From the cell containing the given text, extract its center point as [x, y] coordinate. 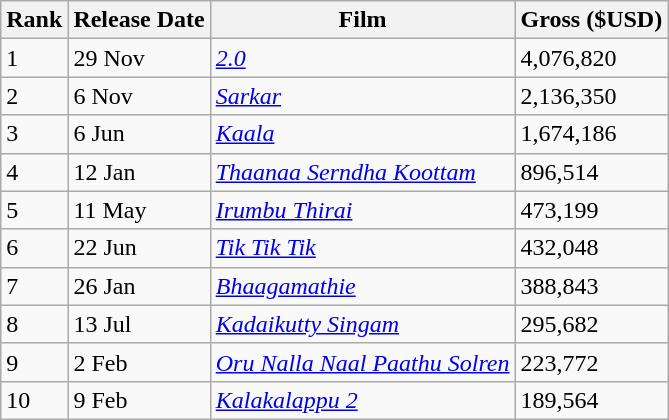
9 [34, 362]
26 Jan [139, 286]
Gross ($USD) [592, 20]
896,514 [592, 172]
2 Feb [139, 362]
6 Nov [139, 96]
1 [34, 58]
1,674,186 [592, 134]
432,048 [592, 248]
2 [34, 96]
189,564 [592, 400]
3 [34, 134]
5 [34, 210]
388,843 [592, 286]
11 May [139, 210]
8 [34, 324]
473,199 [592, 210]
22 Jun [139, 248]
Thaanaa Serndha Koottam [362, 172]
Rank [34, 20]
Kaala [362, 134]
12 Jan [139, 172]
Oru Nalla Naal Paathu Solren [362, 362]
13 Jul [139, 324]
Tik Tik Tik [362, 248]
4 [34, 172]
4,076,820 [592, 58]
9 Feb [139, 400]
10 [34, 400]
Irumbu Thirai [362, 210]
7 [34, 286]
2,136,350 [592, 96]
6 Jun [139, 134]
Sarkar [362, 96]
Kadaikutty Singam [362, 324]
223,772 [592, 362]
Film [362, 20]
2.0 [362, 58]
Bhaagamathie [362, 286]
6 [34, 248]
Release Date [139, 20]
Kalakalappu 2 [362, 400]
295,682 [592, 324]
29 Nov [139, 58]
